Identify which cell holds the provided text, then report its [x, y] central coordinate. 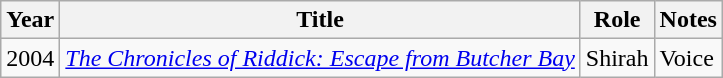
Role [617, 20]
Title [320, 20]
Year [30, 20]
Shirah [617, 58]
Voice [688, 58]
The Chronicles of Riddick: Escape from Butcher Bay [320, 58]
Notes [688, 20]
2004 [30, 58]
